Search for the cell housing the specified text and yield its (x, y) center coordinate. 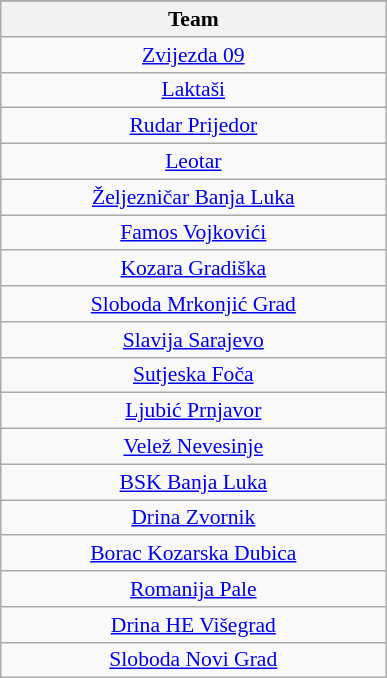
Sutjeska Foča (194, 375)
Drina HE Višegrad (194, 624)
Sloboda Novi Grad (194, 660)
BSK Banja Luka (194, 482)
Rudar Prijedor (194, 126)
Velež Nevesinje (194, 446)
Drina Zvornik (194, 518)
Romanija Pale (194, 589)
Team (194, 19)
Ljubić Prnjavor (194, 411)
Slavija Sarajevo (194, 339)
Laktaši (194, 90)
Željezničar Banja Luka (194, 197)
Kozara Gradiška (194, 268)
Zvijezda 09 (194, 54)
Leotar (194, 161)
Borac Kozarska Dubica (194, 553)
Famos Vojkovići (194, 232)
Sloboda Mrkonjić Grad (194, 304)
